Output the (x, y) coordinate of the center of the cell containing the given text.  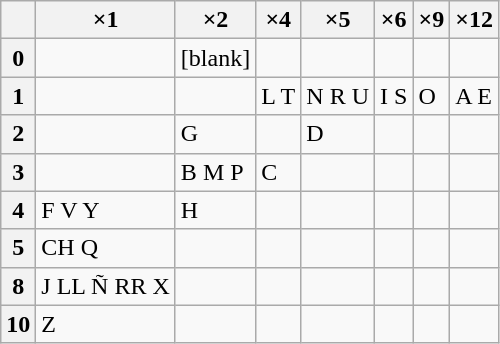
4 (18, 210)
D (338, 134)
×9 (432, 20)
2 (18, 134)
O (432, 96)
×4 (278, 20)
I S (394, 96)
×1 (106, 20)
×6 (394, 20)
F V Y (106, 210)
L T (278, 96)
×2 (215, 20)
10 (18, 324)
H (215, 210)
G (215, 134)
×12 (474, 20)
[blank] (215, 58)
B M P (215, 172)
Z (106, 324)
8 (18, 286)
1 (18, 96)
CH Q (106, 248)
5 (18, 248)
N R U (338, 96)
A E (474, 96)
C (278, 172)
3 (18, 172)
J LL Ñ RR X (106, 286)
0 (18, 58)
×5 (338, 20)
